Output the (x, y) coordinate of the center of the cell containing the given text.  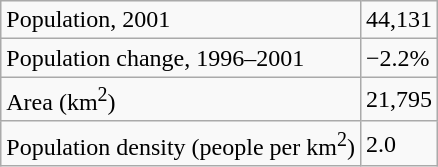
−2.2% (398, 58)
21,795 (398, 100)
Area (km2) (181, 100)
Population density (people per km2) (181, 144)
Population, 2001 (181, 20)
Population change, 1996–2001 (181, 58)
2.0 (398, 144)
44,131 (398, 20)
